Determine the (x, y) coordinate at the center of the cell enclosing the given text.  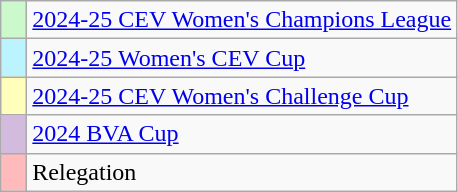
2024-25 Women's CEV Cup (242, 58)
2024 BVA Cup (242, 134)
Relegation (242, 172)
2024-25 CEV Women's Challenge Cup (242, 96)
2024-25 CEV Women's Champions League (242, 20)
